Determine the (X, Y) coordinate at the center of the cell enclosing the given text.  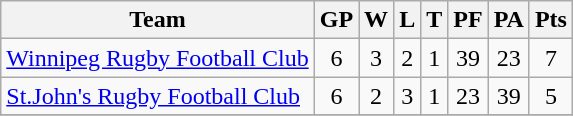
T (434, 20)
GP (336, 20)
W (376, 20)
PF (468, 20)
PA (508, 20)
L (408, 20)
5 (550, 96)
Pts (550, 20)
Winnipeg Rugby Football Club (158, 58)
7 (550, 58)
Team (158, 20)
St.John's Rugby Football Club (158, 96)
